For the text-containing cell, return its midpoint in (x, y) coordinate format. 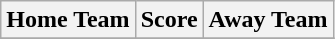
Home Team (68, 20)
Score (169, 20)
Away Team (268, 20)
